Identify which cell holds the provided text, then report its (X, Y) central coordinate. 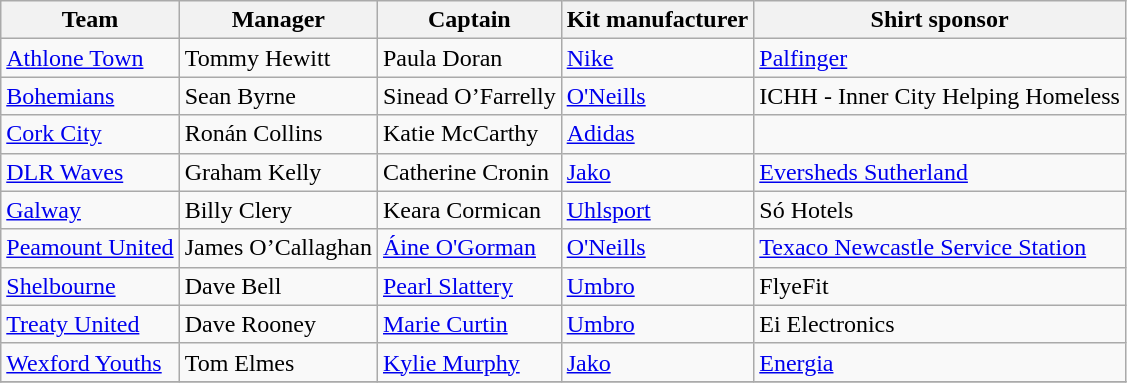
Peamount United (90, 248)
Galway (90, 210)
Kit manufacturer (658, 20)
Graham Kelly (278, 172)
ICHH - Inner City Helping Homeless (940, 96)
Manager (278, 20)
Adidas (658, 134)
Ei Electronics (940, 324)
Shelbourne (90, 286)
James O’Callaghan (278, 248)
Katie McCarthy (469, 134)
Palfinger (940, 58)
Team (90, 20)
Wexford Youths (90, 362)
Eversheds Sutherland (940, 172)
Billy Clery (278, 210)
Sean Byrne (278, 96)
Catherine Cronin (469, 172)
Áine O'Gorman (469, 248)
Cork City (90, 134)
Texaco Newcastle Service Station (940, 248)
Dave Bell (278, 286)
Nike (658, 58)
Bohemians (90, 96)
Athlone Town (90, 58)
Uhlsport (658, 210)
Tommy Hewitt (278, 58)
Sinead O’Farrelly (469, 96)
Tom Elmes (278, 362)
Energia (940, 362)
FlyeFit (940, 286)
Ronán Collins (278, 134)
DLR Waves (90, 172)
Treaty United (90, 324)
Só Hotels (940, 210)
Dave Rooney (278, 324)
Captain (469, 20)
Marie Curtin (469, 324)
Kylie Murphy (469, 362)
Shirt sponsor (940, 20)
Pearl Slattery (469, 286)
Paula Doran (469, 58)
Keara Cormican (469, 210)
